Extract the [X, Y] coordinate from the center of the cell holding the provided text.  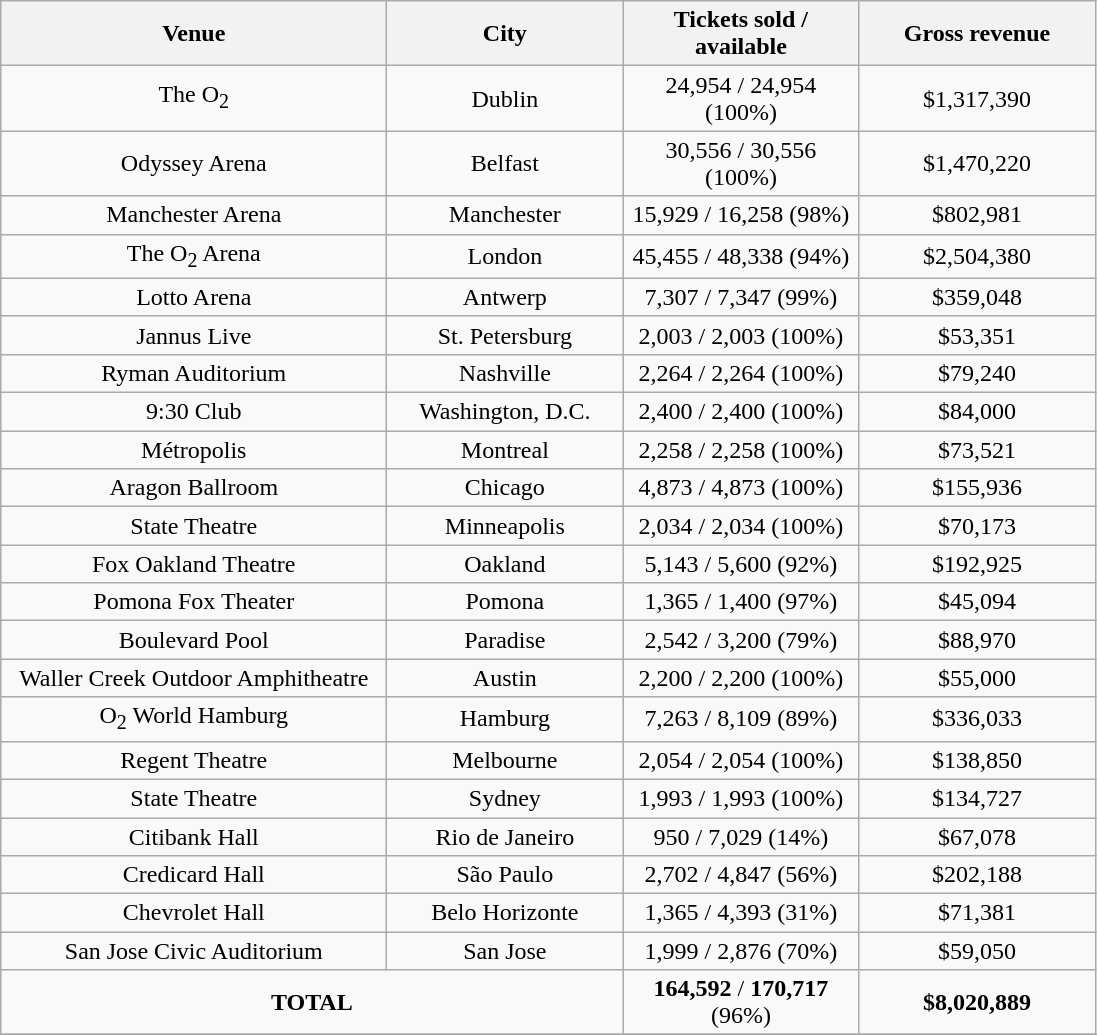
Regent Theatre [194, 760]
1,999 / 2,876 (70%) [741, 951]
Rio de Janeiro [505, 837]
Manchester [505, 215]
2,400 / 2,400 (100%) [741, 412]
2,034 / 2,034 (100%) [741, 526]
Manchester Arena [194, 215]
Hamburg [505, 719]
Ryman Auditorium [194, 373]
1,993 / 1,993 (100%) [741, 798]
Venue [194, 34]
Boulevard Pool [194, 640]
$67,078 [977, 837]
Odyssey Arena [194, 164]
Montreal [505, 450]
950 / 7,029 (14%) [741, 837]
$45,094 [977, 602]
45,455 / 48,338 (94%) [741, 256]
Credicard Hall [194, 875]
Chicago [505, 488]
$155,936 [977, 488]
The O2 [194, 98]
$1,317,390 [977, 98]
Tickets sold / available [741, 34]
2,702 / 4,847 (56%) [741, 875]
$138,850 [977, 760]
$2,504,380 [977, 256]
Melbourne [505, 760]
$802,981 [977, 215]
Chevrolet Hall [194, 913]
7,263 / 8,109 (89%) [741, 719]
Métropolis [194, 450]
Pomona [505, 602]
Belo Horizonte [505, 913]
$202,188 [977, 875]
Waller Creek Outdoor Amphitheatre [194, 678]
4,873 / 4,873 (100%) [741, 488]
Pomona Fox Theater [194, 602]
$53,351 [977, 335]
Fox Oakland Theatre [194, 564]
2,200 / 2,200 (100%) [741, 678]
City [505, 34]
2,003 / 2,003 (100%) [741, 335]
$73,521 [977, 450]
$336,033 [977, 719]
1,365 / 1,400 (97%) [741, 602]
Sydney [505, 798]
The O2 Arena [194, 256]
São Paulo [505, 875]
$88,970 [977, 640]
London [505, 256]
2,258 / 2,258 (100%) [741, 450]
Paradise [505, 640]
$59,050 [977, 951]
7,307 / 7,347 (99%) [741, 297]
2,054 / 2,054 (100%) [741, 760]
Austin [505, 678]
2,264 / 2,264 (100%) [741, 373]
San Jose [505, 951]
Oakland [505, 564]
Dublin [505, 98]
$8,020,889 [977, 1002]
TOTAL [312, 1002]
$70,173 [977, 526]
$55,000 [977, 678]
O2 World Hamburg [194, 719]
Lotto Arena [194, 297]
$359,048 [977, 297]
24,954 / 24,954 (100%) [741, 98]
Aragon Ballroom [194, 488]
Antwerp [505, 297]
Washington, D.C. [505, 412]
St. Petersburg [505, 335]
$192,925 [977, 564]
Nashville [505, 373]
Gross revenue [977, 34]
San Jose Civic Auditorium [194, 951]
30,556 / 30,556 (100%) [741, 164]
9:30 Club [194, 412]
164,592 / 170,717 (96%) [741, 1002]
$134,727 [977, 798]
Citibank Hall [194, 837]
$71,381 [977, 913]
2,542 / 3,200 (79%) [741, 640]
$84,000 [977, 412]
Minneapolis [505, 526]
Jannus Live [194, 335]
5,143 / 5,600 (92%) [741, 564]
$1,470,220 [977, 164]
1,365 / 4,393 (31%) [741, 913]
Belfast [505, 164]
$79,240 [977, 373]
15,929 / 16,258 (98%) [741, 215]
